Provide the [x, y] coordinate of the cell's center where the given text is located.  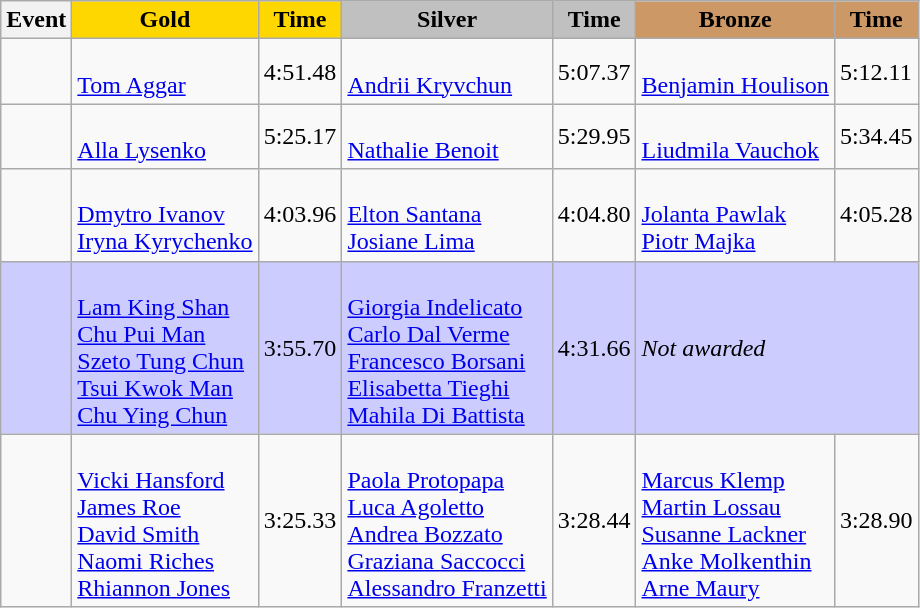
Vicki HansfordJames RoeDavid SmithNaomi RichesRhiannon Jones [165, 520]
Dmytro IvanovIryna Kyrychenko [165, 215]
3:28.90 [876, 520]
Jolanta PawlakPiotr Majka [735, 215]
Liudmila Vauchok [735, 136]
5:34.45 [876, 136]
4:51.48 [300, 72]
Giorgia IndelicatoCarlo Dal VermeFrancesco BorsaniElisabetta TieghiMahila Di Battista [447, 348]
Bronze [735, 20]
4:04.80 [594, 215]
Tom Aggar [165, 72]
4:05.28 [876, 215]
3:25.33 [300, 520]
Andrii Kryvchun [447, 72]
Marcus KlempMartin LossauSusanne LacknerAnke MolkenthinArne Maury [735, 520]
Event [36, 20]
Gold [165, 20]
Alla Lysenko [165, 136]
Nathalie Benoit [447, 136]
Elton SantanaJosiane Lima [447, 215]
Lam King ShanChu Pui ManSzeto Tung ChunTsui Kwok ManChu Ying Chun [165, 348]
4:31.66 [594, 348]
Not awarded [777, 348]
4:03.96 [300, 215]
3:28.44 [594, 520]
Silver [447, 20]
3:55.70 [300, 348]
5:12.11 [876, 72]
Paola ProtopapaLuca AgolettoAndrea BozzatoGraziana SaccocciAlessandro Franzetti [447, 520]
5:29.95 [594, 136]
5:07.37 [594, 72]
5:25.17 [300, 136]
Benjamin Houlison [735, 72]
